Find where the given text appears and provide that cell's center as [X, Y] coordinate. 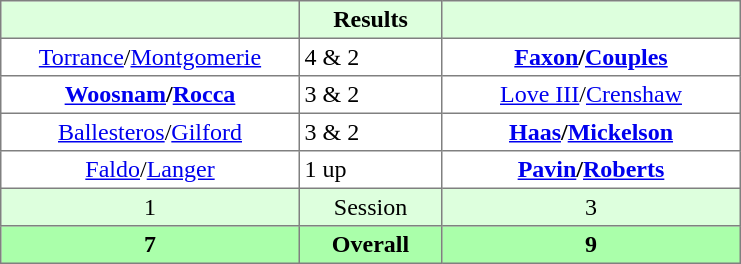
3 [591, 207]
Love III/Crenshaw [591, 95]
Woosnam/Rocca [150, 95]
Ballesteros/Gilford [150, 132]
4 & 2 [370, 57]
Faxon/Couples [591, 57]
1 up [370, 170]
Faldo/Langer [150, 170]
7 [150, 245]
Haas/Mickelson [591, 132]
Session [370, 207]
9 [591, 245]
1 [150, 207]
Results [370, 20]
Overall [370, 245]
Pavin/Roberts [591, 170]
Torrance/Montgomerie [150, 57]
